Determine the (x, y) coordinate at the center of the cell enclosing the given text.  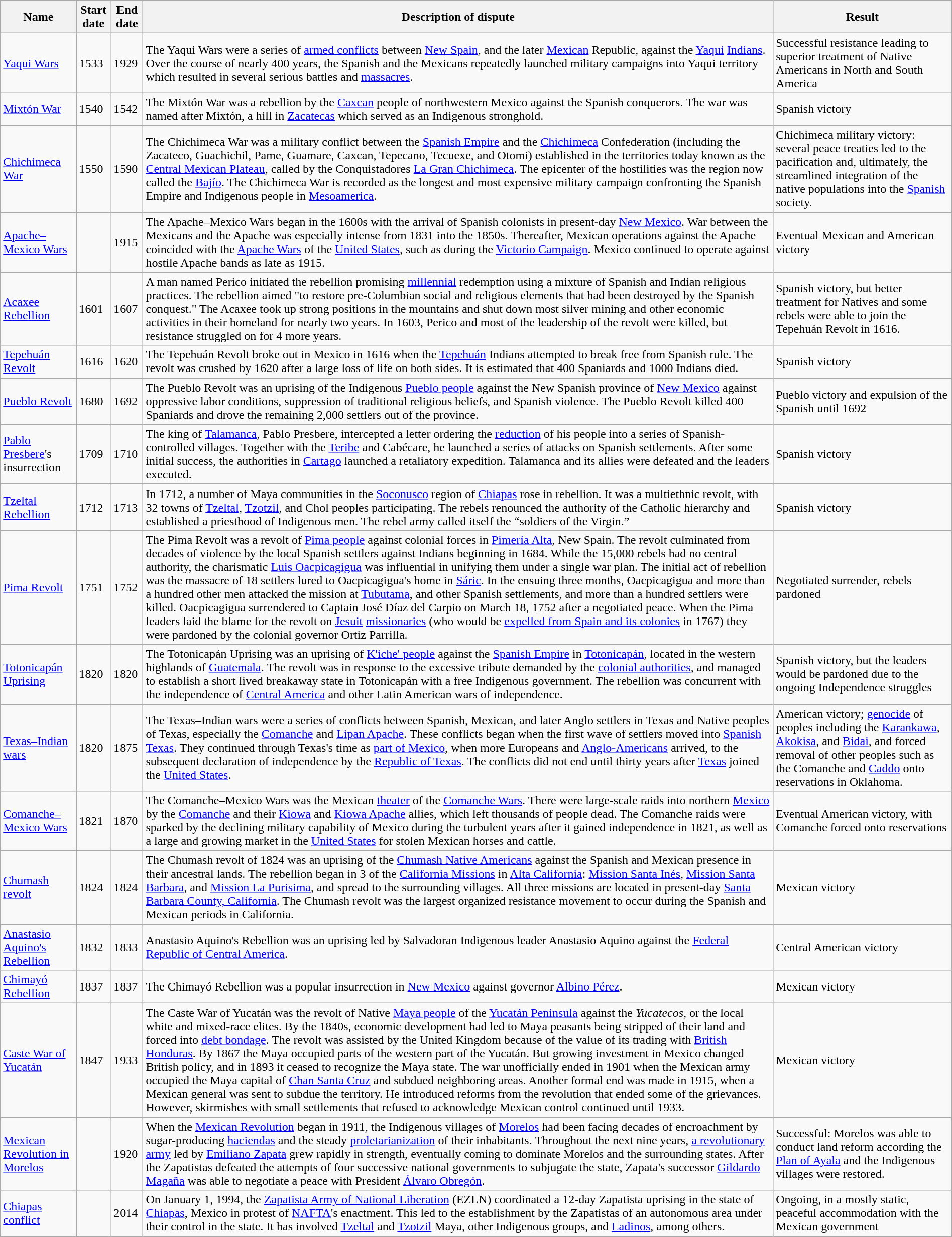
1709 (93, 454)
1847 (93, 1060)
Start date (93, 17)
1590 (127, 169)
1607 (127, 309)
Description of dispute (458, 17)
End date (127, 17)
2014 (127, 1213)
1713 (127, 507)
1751 (93, 587)
Anastasio Aquino's Rebellion was an uprising led by Salvadoran Indigenous leader Anastasio Aquino against the Federal Republic of Central America. (458, 947)
Pablo Presbere's insurrection (38, 454)
Successful resistance leading to superior treatment of Native Americans in North and South America (863, 63)
1915 (127, 242)
1870 (127, 821)
1542 (127, 109)
Pueblo Revolt (38, 401)
Chumash revolt (38, 888)
Spanish victory, but better treatment for Natives and some rebels were able to join the Tepehuán Revolt in 1616. (863, 309)
Pueblo victory and expulsion of the Spanish until 1692 (863, 401)
1680 (93, 401)
1933 (127, 1060)
1752 (127, 587)
Negotiated surrender, rebels pardoned (863, 587)
Totonicapán Uprising (38, 674)
Mexican Revolution in Morelos (38, 1154)
The Chimayó Rebellion was a popular insurrection in New Mexico against governor Albino Pérez. (458, 987)
1540 (93, 109)
Eventual American victory, with Comanche forced onto reservations (863, 821)
Comanche–Mexico Wars (38, 821)
Result (863, 17)
1533 (93, 63)
1920 (127, 1154)
Central American victory (863, 947)
Apache–Mexico Wars (38, 242)
Chiapas conflict (38, 1213)
Ongoing, in a mostly static, peaceful accommodation with the Mexican government (863, 1213)
Tzeltal Rebellion (38, 507)
Name (38, 17)
1616 (93, 361)
Tepehuán Revolt (38, 361)
Texas–Indian wars (38, 747)
Eventual Mexican and American victory (863, 242)
1712 (93, 507)
1620 (127, 361)
Mixtón War (38, 109)
1832 (93, 947)
1875 (127, 747)
Chimayó Rebellion (38, 987)
Successful: Morelos was able to conduct land reform according the Plan of Ayala and the Indigenous villages were restored. (863, 1154)
1601 (93, 309)
Pima Revolt (38, 587)
1821 (93, 821)
Caste War of Yucatán (38, 1060)
Spanish victory, but the leaders would be pardoned due to the ongoing Independence struggles (863, 674)
1692 (127, 401)
Anastasio Aquino's Rebellion (38, 947)
1833 (127, 947)
1929 (127, 63)
1710 (127, 454)
1550 (93, 169)
Chichimeca War (38, 169)
Yaqui Wars (38, 63)
Acaxee Rebellion (38, 309)
